Output the (X, Y) coordinate of the center of the cell containing the given text.  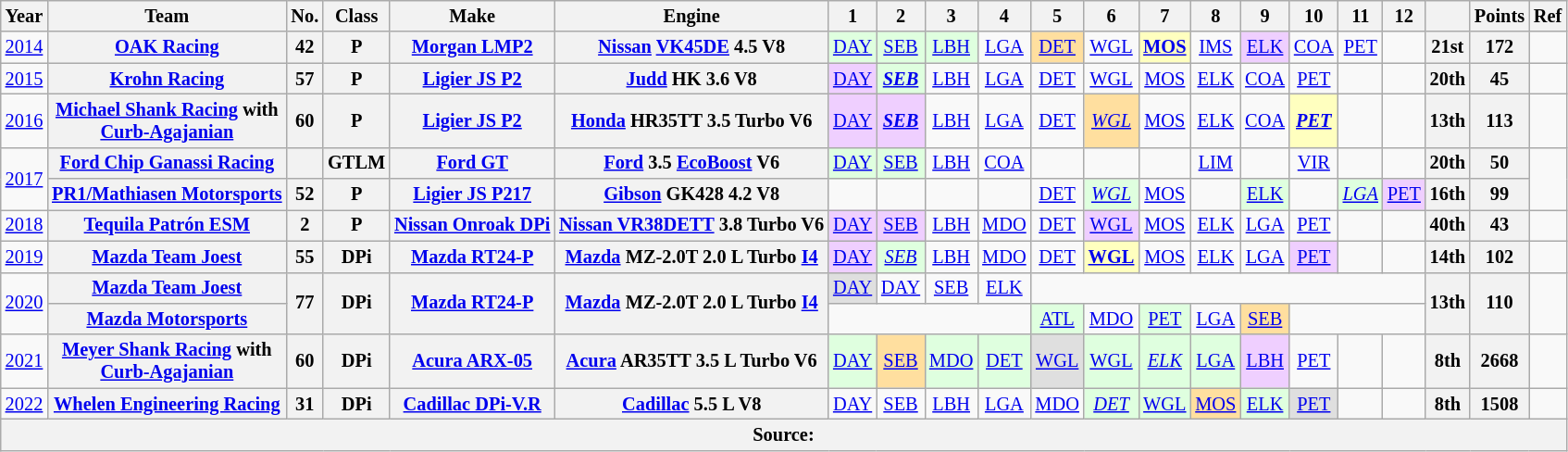
Cadillac 5.5 L V8 (691, 404)
45 (1500, 79)
2020 (24, 304)
Nissan VK45DE 4.5 V8 (691, 47)
OAK Racing (167, 47)
Points (1500, 16)
77 (305, 304)
Gibson GK428 4.2 V8 (691, 195)
Ford GT (472, 163)
16th (1448, 195)
Team (167, 16)
2668 (1500, 361)
Ref (1548, 16)
Mazda Motorsports (167, 319)
113 (1500, 120)
102 (1500, 257)
21st (1448, 47)
1508 (1500, 404)
Class (356, 16)
43 (1500, 225)
5 (1057, 16)
6 (1112, 16)
55 (305, 257)
2016 (24, 120)
Year (24, 16)
Ford Chip Ganassi Racing (167, 163)
50 (1500, 163)
LIM (1215, 163)
Morgan LMP2 (472, 47)
2014 (24, 47)
VIR (1314, 163)
172 (1500, 47)
2017 (24, 178)
Krohn Racing (167, 79)
Source: (784, 434)
7 (1164, 16)
Judd HK 3.6 V8 (691, 79)
57 (305, 79)
31 (305, 404)
10 (1314, 16)
2015 (24, 79)
11 (1361, 16)
Acura ARX-05 (472, 361)
Engine (691, 16)
Ligier JS P217 (472, 195)
Tequila Patrón ESM (167, 225)
8 (1215, 16)
9 (1264, 16)
Make (472, 16)
Meyer Shank Racing withCurb-Agajanian (167, 361)
Honda HR35TT 3.5 Turbo V6 (691, 120)
Michael Shank Racing withCurb-Agajanian (167, 120)
2018 (24, 225)
110 (1500, 304)
2022 (24, 404)
12 (1404, 16)
42 (305, 47)
3 (952, 16)
IMS (1215, 47)
1 (852, 16)
14th (1448, 257)
GTLM (356, 163)
Cadillac DPi-V.R (472, 404)
Nissan VR38DETT 3.8 Turbo V6 (691, 225)
40th (1448, 225)
2019 (24, 257)
No. (305, 16)
99 (1500, 195)
Ford 3.5 EcoBoost V6 (691, 163)
PR1/Mathiasen Motorsports (167, 195)
2021 (24, 361)
Acura AR35TT 3.5 L Turbo V6 (691, 361)
52 (305, 195)
Whelen Engineering Racing (167, 404)
Nissan Onroak DPi (472, 225)
ATL (1057, 319)
4 (1003, 16)
